Return (x, y) of the center of cell containing provided text 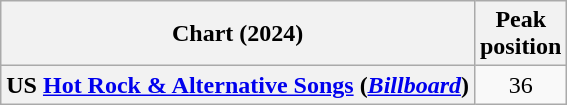
US Hot Rock & Alternative Songs (Billboard) (238, 85)
Peakposition (520, 34)
36 (520, 85)
Chart (2024) (238, 34)
